Locate the cell with the specified text and output its (X, Y) center coordinate. 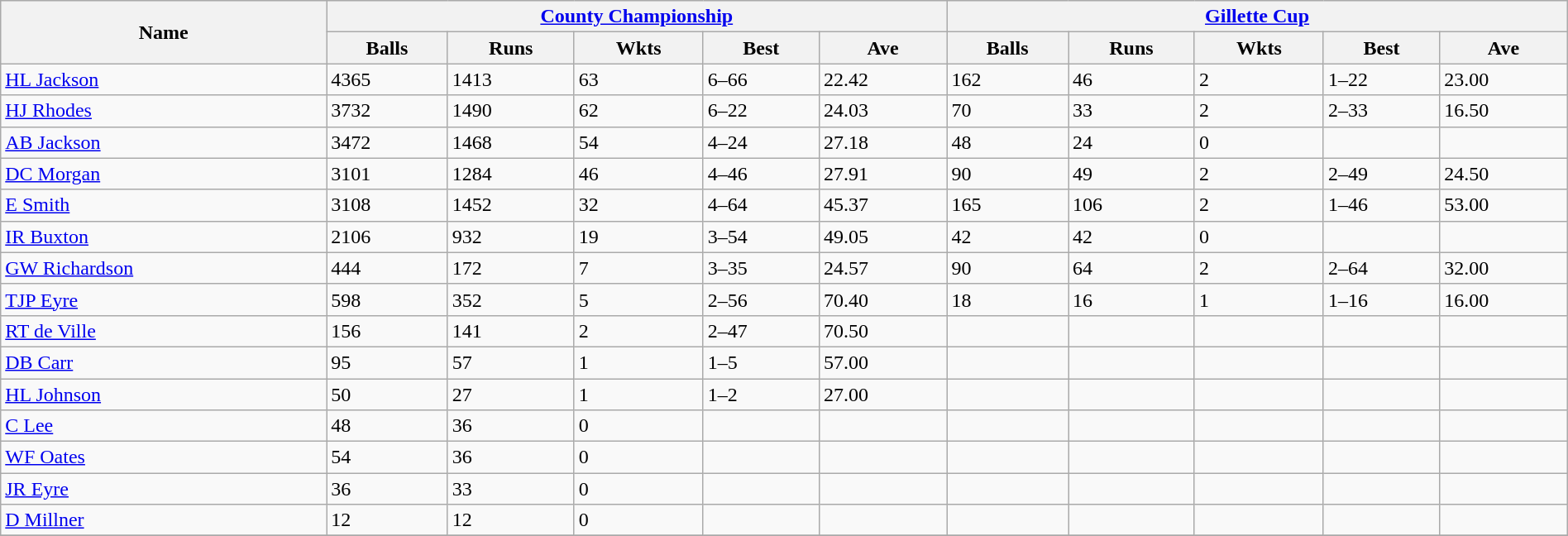
24.57 (882, 268)
JR Eyre (164, 489)
70 (1007, 111)
HJ Rhodes (164, 111)
165 (1007, 205)
Name (164, 32)
2–49 (1381, 174)
5 (638, 299)
352 (511, 299)
57.00 (882, 362)
162 (1007, 79)
1–16 (1381, 299)
1–46 (1381, 205)
3101 (387, 174)
57 (511, 362)
1284 (511, 174)
23.00 (1503, 79)
16.00 (1503, 299)
62 (638, 111)
DB Carr (164, 362)
27 (511, 395)
24.50 (1503, 174)
3–54 (761, 237)
64 (1131, 268)
27.91 (882, 174)
49.05 (882, 237)
7 (638, 268)
106 (1131, 205)
32 (638, 205)
4365 (387, 79)
IR Buxton (164, 237)
1490 (511, 111)
D Millner (164, 520)
DC Morgan (164, 174)
3472 (387, 142)
GW Richardson (164, 268)
2–56 (761, 299)
18 (1007, 299)
2106 (387, 237)
49 (1131, 174)
27.18 (882, 142)
1468 (511, 142)
RT de Ville (164, 331)
32.00 (1503, 268)
4–64 (761, 205)
2–33 (1381, 111)
53.00 (1503, 205)
141 (511, 331)
TJP Eyre (164, 299)
E Smith (164, 205)
WF Oates (164, 457)
45.37 (882, 205)
2–64 (1381, 268)
2–47 (761, 331)
6–22 (761, 111)
598 (387, 299)
AB Jackson (164, 142)
16 (1131, 299)
70.40 (882, 299)
22.42 (882, 79)
1–2 (761, 395)
27.00 (882, 395)
70.50 (882, 331)
3–35 (761, 268)
63 (638, 79)
16.50 (1503, 111)
156 (387, 331)
HL Jackson (164, 79)
6–66 (761, 79)
County Championship (637, 17)
1452 (511, 205)
Gillette Cup (1257, 17)
4–46 (761, 174)
50 (387, 395)
HL Johnson (164, 395)
3732 (387, 111)
4–24 (761, 142)
19 (638, 237)
C Lee (164, 426)
444 (387, 268)
1413 (511, 79)
932 (511, 237)
95 (387, 362)
24 (1131, 142)
24.03 (882, 111)
1–22 (1381, 79)
1–5 (761, 362)
172 (511, 268)
3108 (387, 205)
